For the text-containing cell, return its midpoint in [x, y] coordinate format. 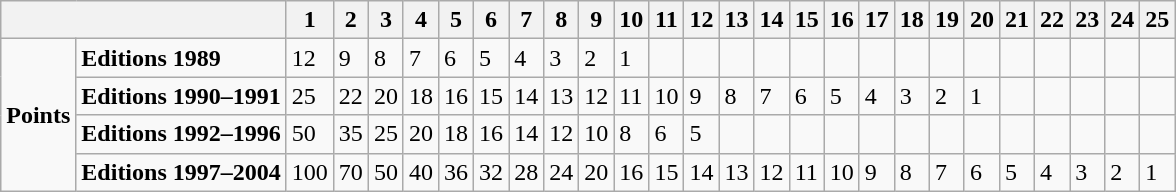
23 [1088, 20]
19 [946, 20]
Editions 1997–2004 [181, 172]
35 [350, 134]
32 [492, 172]
100 [310, 172]
36 [456, 172]
40 [420, 172]
70 [350, 172]
28 [526, 172]
Editions 1992–1996 [181, 134]
Editions 1990–1991 [181, 96]
Editions 1989 [181, 58]
Points [38, 115]
17 [876, 20]
21 [1018, 20]
